Find where the given text appears and provide that cell's center as [x, y] coordinate. 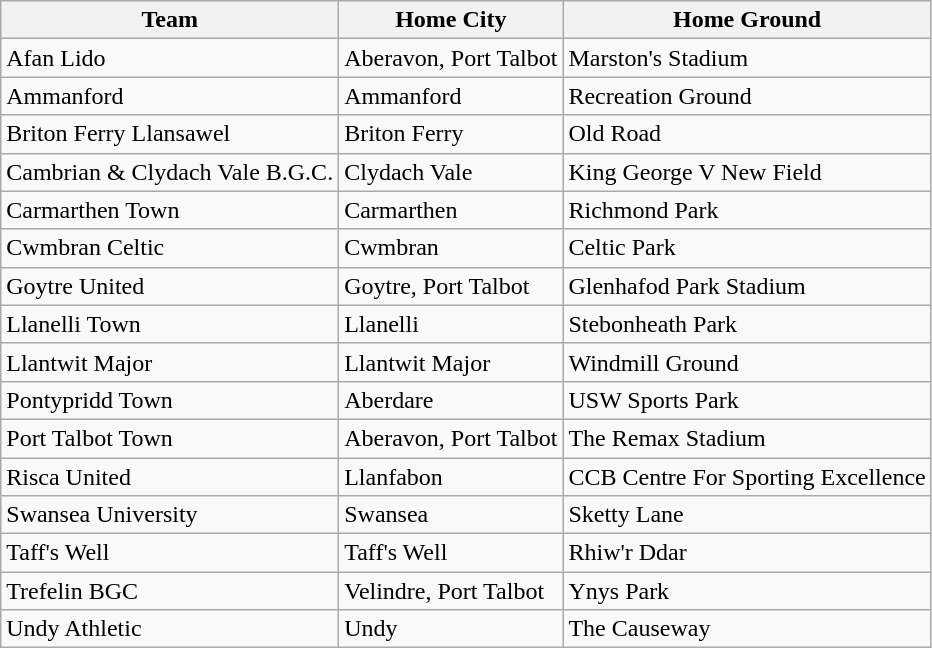
Carmarthen [451, 210]
Briton Ferry Llansawel [170, 134]
Carmarthen Town [170, 210]
Old Road [747, 134]
Marston's Stadium [747, 58]
Rhiw'r Ddar [747, 553]
Goytre, Port Talbot [451, 286]
Risca United [170, 477]
Ynys Park [747, 591]
USW Sports Park [747, 400]
Port Talbot Town [170, 438]
The Remax Stadium [747, 438]
Home Ground [747, 20]
Home City [451, 20]
Velindre, Port Talbot [451, 591]
Pontypridd Town [170, 400]
Cambrian & Clydach Vale B.G.C. [170, 172]
The Causeway [747, 629]
Richmond Park [747, 210]
Cwmbran [451, 248]
Celtic Park [747, 248]
Recreation Ground [747, 96]
Afan Lido [170, 58]
King George V New Field [747, 172]
Windmill Ground [747, 362]
Trefelin BGC [170, 591]
Goytre United [170, 286]
Llanelli Town [170, 324]
Llanelli [451, 324]
CCB Centre For Sporting Excellence [747, 477]
Glenhafod Park Stadium [747, 286]
Llanfabon [451, 477]
Aberdare [451, 400]
Briton Ferry [451, 134]
Swansea University [170, 515]
Stebonheath Park [747, 324]
Cwmbran Celtic [170, 248]
Sketty Lane [747, 515]
Team [170, 20]
Clydach Vale [451, 172]
Undy Athletic [170, 629]
Swansea [451, 515]
Undy [451, 629]
